For the text-containing cell, return its midpoint in [X, Y] coordinate format. 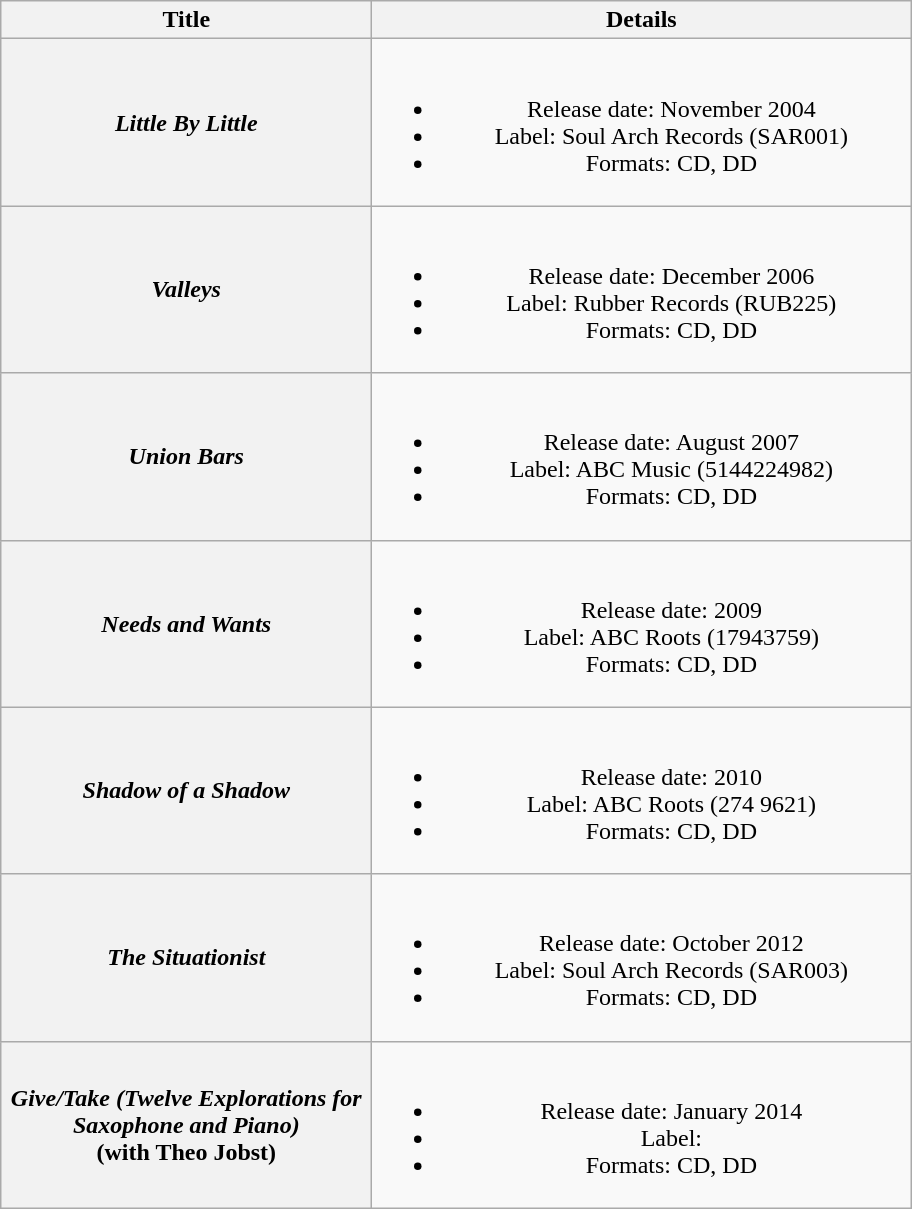
Little By Little [186, 122]
Shadow of a Shadow [186, 790]
Details [642, 20]
The Situationist [186, 958]
Release date: December 2006Label: Rubber Records (RUB225)Formats: CD, DD [642, 290]
Release date: 2009Label: ABC Roots (17943759)Formats: CD, DD [642, 624]
Release date: 2010Label: ABC Roots (274 9621)Formats: CD, DD [642, 790]
Release date: August 2007Label: ABC Music (5144224982)Formats: CD, DD [642, 456]
Give/Take (Twelve Explorations for Saxophone and Piano) (with Theo Jobst) [186, 1124]
Release date: October 2012Label: Soul Arch Records (SAR003)Formats: CD, DD [642, 958]
Release date: November 2004Label: Soul Arch Records (SAR001)Formats: CD, DD [642, 122]
Valleys [186, 290]
Release date: January 2014Label:Formats: CD, DD [642, 1124]
Union Bars [186, 456]
Title [186, 20]
Needs and Wants [186, 624]
